Pinpoint the cell where the given text exists, returning its (X, Y) midpoint coordinate. 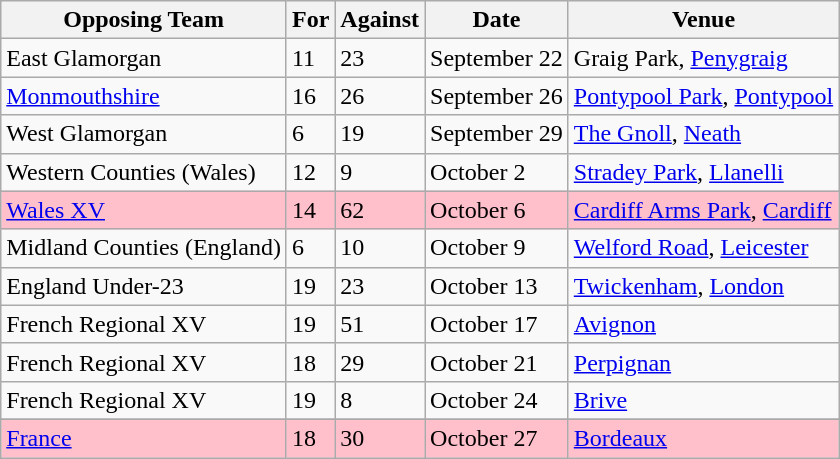
12 (310, 172)
Pontypool Park, Pontypool (703, 96)
Opposing Team (144, 20)
The Gnoll, Neath (703, 134)
16 (310, 96)
Date (497, 20)
France (144, 438)
11 (310, 58)
October 13 (497, 286)
October 24 (497, 400)
10 (380, 248)
Midland Counties (England) (144, 248)
51 (380, 324)
September 29 (497, 134)
8 (380, 400)
62 (380, 210)
29 (380, 362)
Wales XV (144, 210)
East Glamorgan (144, 58)
October 6 (497, 210)
October 2 (497, 172)
September 26 (497, 96)
October 21 (497, 362)
Against (380, 20)
Monmouthshire (144, 96)
October 17 (497, 324)
October 9 (497, 248)
Perpignan (703, 362)
West Glamorgan (144, 134)
26 (380, 96)
Brive (703, 400)
Welford Road, Leicester (703, 248)
14 (310, 210)
Avignon (703, 324)
Twickenham, London (703, 286)
Western Counties (Wales) (144, 172)
Stradey Park, Llanelli (703, 172)
9 (380, 172)
30 (380, 438)
October 27 (497, 438)
Bordeaux (703, 438)
For (310, 20)
Venue (703, 20)
England Under-23 (144, 286)
Cardiff Arms Park, Cardiff (703, 210)
Graig Park, Penygraig (703, 58)
September 22 (497, 58)
